Extract the (X, Y) coordinate from the center of the cell holding the provided text.  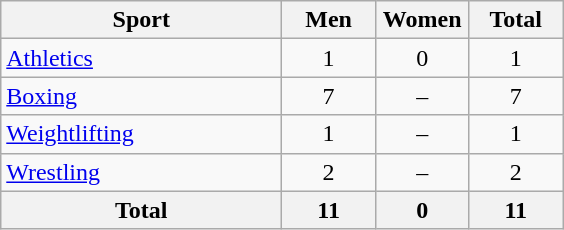
Women (422, 20)
Weightlifting (142, 134)
Athletics (142, 58)
Sport (142, 20)
Men (329, 20)
Wrestling (142, 172)
Boxing (142, 96)
